Return (x, y) of the center of cell containing provided text 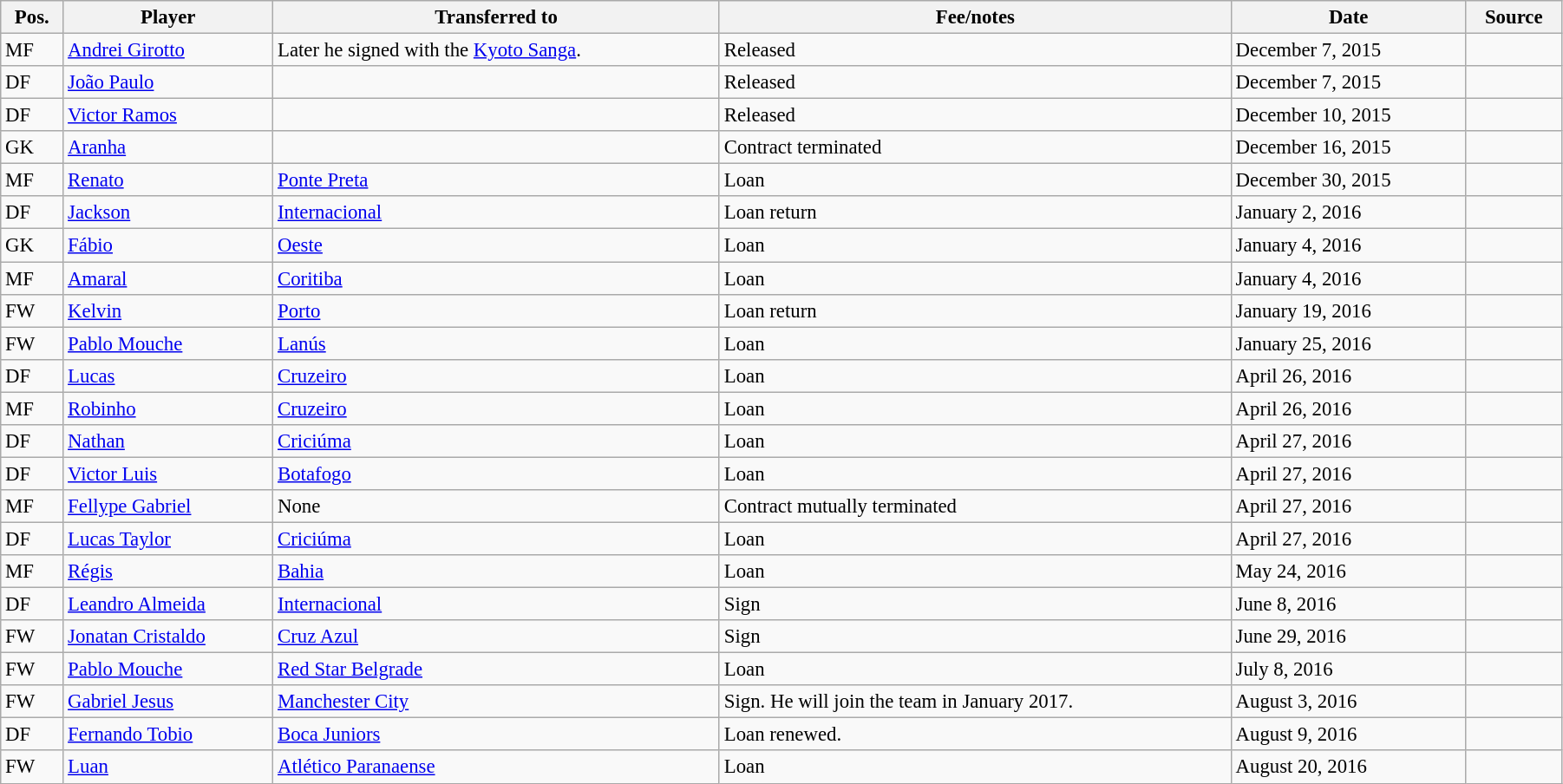
None (496, 506)
August 9, 2016 (1348, 735)
Amaral (168, 278)
Ponte Preta (496, 180)
Kelvin (168, 310)
Jackson (168, 212)
Gabriel Jesus (168, 702)
August 3, 2016 (1348, 702)
Porto (496, 310)
Régis (168, 572)
Robinho (168, 408)
Later he signed with the Kyoto Sanga. (496, 50)
Nathan (168, 441)
Lucas (168, 376)
Fee/notes (975, 17)
Date (1348, 17)
Transferred to (496, 17)
Cruz Azul (496, 637)
Andrei Girotto (168, 50)
Victor Luis (168, 474)
Victor Ramos (168, 115)
Luan (168, 768)
January 19, 2016 (1348, 310)
Fábio (168, 245)
Leandro Almeida (168, 604)
May 24, 2016 (1348, 572)
December 16, 2015 (1348, 147)
January 2, 2016 (1348, 212)
Oeste (496, 245)
Jonatan Cristaldo (168, 637)
Contract terminated (975, 147)
Player (168, 17)
Atlético Paranaense (496, 768)
Aranha (168, 147)
Loan renewed. (975, 735)
Pos. (32, 17)
Botafogo (496, 474)
Coritiba (496, 278)
Red Star Belgrade (496, 670)
Lanús (496, 343)
June 29, 2016 (1348, 637)
Lucas Taylor (168, 539)
January 25, 2016 (1348, 343)
Boca Juniors (496, 735)
Fellype Gabriel (168, 506)
Bahia (496, 572)
Manchester City (496, 702)
Contract mutually terminated (975, 506)
August 20, 2016 (1348, 768)
July 8, 2016 (1348, 670)
Fernando Tobio (168, 735)
João Paulo (168, 82)
Renato (168, 180)
December 30, 2015 (1348, 180)
June 8, 2016 (1348, 604)
December 10, 2015 (1348, 115)
Source (1514, 17)
Sign. He will join the team in January 2017. (975, 702)
